Identify which cell holds the provided text, then report its (x, y) central coordinate. 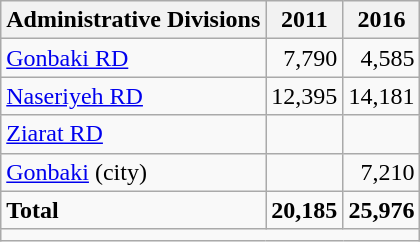
7,210 (382, 172)
Total (134, 210)
12,395 (304, 96)
2016 (382, 20)
20,185 (304, 210)
Gonbaki (city) (134, 172)
25,976 (382, 210)
4,585 (382, 58)
Gonbaki RD (134, 58)
Naseriyeh RD (134, 96)
7,790 (304, 58)
Ziarat RD (134, 134)
2011 (304, 20)
14,181 (382, 96)
Administrative Divisions (134, 20)
